Pinpoint the cell where the given text exists, returning its [X, Y] midpoint coordinate. 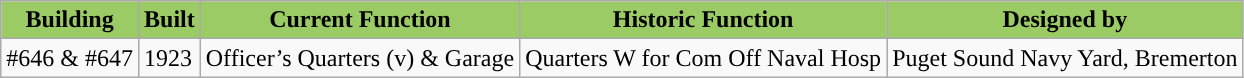
Built [169, 20]
Designed by [1065, 20]
Building [70, 20]
#646 & #647 [70, 58]
Officer’s Quarters (v) & Garage [360, 58]
Puget Sound Navy Yard, Bremerton [1065, 58]
Quarters W for Com Off Naval Hosp [704, 58]
Current Function [360, 20]
1923 [169, 58]
Historic Function [704, 20]
